Determine the (X, Y) coordinate at the center of the cell enclosing the given text.  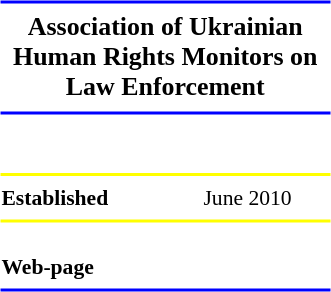
Web-page (98, 266)
Established (98, 197)
June 2010 (266, 197)
Association of Ukrainian Human Rights Monitors on Law Enforcement (166, 58)
